Output the (X, Y) coordinate of the center of the cell containing the given text.  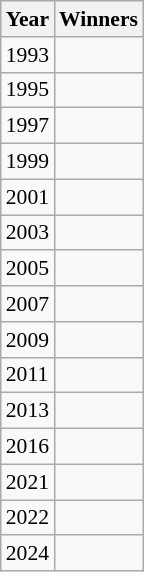
2024 (28, 554)
Year (28, 19)
2007 (28, 304)
2003 (28, 233)
2022 (28, 518)
2011 (28, 375)
2005 (28, 269)
2009 (28, 340)
2021 (28, 482)
2016 (28, 447)
1999 (28, 162)
Winners (98, 19)
2001 (28, 197)
2013 (28, 411)
1995 (28, 90)
1993 (28, 55)
1997 (28, 126)
